Capture the cell that displays the provided text and extract its [x, y] central coordinate. 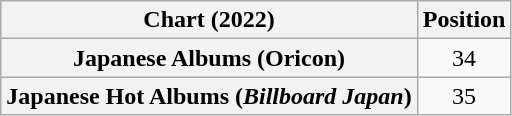
Japanese Hot Albums (Billboard Japan) [209, 96]
Japanese Albums (Oricon) [209, 58]
35 [464, 96]
Chart (2022) [209, 20]
Position [464, 20]
34 [464, 58]
